Pinpoint the cell where the given text exists, returning its (x, y) midpoint coordinate. 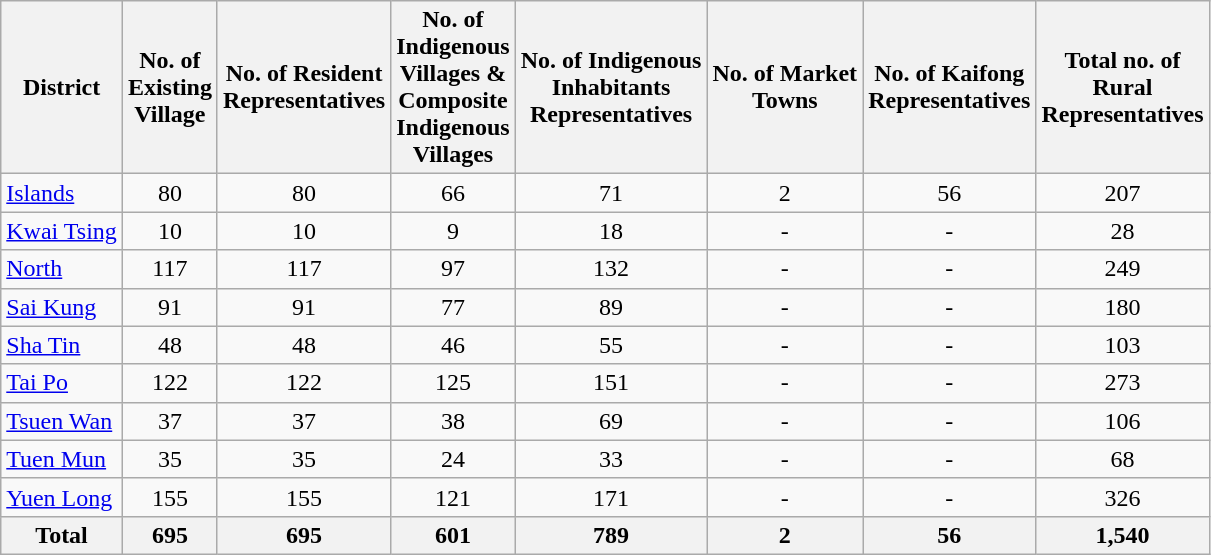
151 (611, 383)
249 (1122, 269)
38 (453, 421)
69 (611, 421)
601 (453, 535)
No. of ResidentRepresentatives (304, 88)
No. of MarketTowns (785, 88)
1,540 (1122, 535)
125 (453, 383)
Tuen Mun (62, 459)
789 (611, 535)
Total no. ofRuralRepresentatives (1122, 88)
326 (1122, 497)
71 (611, 193)
103 (1122, 345)
97 (453, 269)
18 (611, 231)
Kwai Tsing (62, 231)
North (62, 269)
121 (453, 497)
207 (1122, 193)
24 (453, 459)
106 (1122, 421)
171 (611, 497)
180 (1122, 307)
Yuen Long (62, 497)
Sai Kung (62, 307)
132 (611, 269)
33 (611, 459)
Total (62, 535)
Tai Po (62, 383)
28 (1122, 231)
No. of ExistingVillage (170, 88)
273 (1122, 383)
No. ofIndigenousVillages &CompositeIndigenousVillages (453, 88)
46 (453, 345)
Tsuen Wan (62, 421)
No. of IndigenousInhabitantsRepresentatives (611, 88)
77 (453, 307)
Sha Tin (62, 345)
District (62, 88)
9 (453, 231)
No. of KaifongRepresentatives (950, 88)
68 (1122, 459)
89 (611, 307)
Islands (62, 193)
55 (611, 345)
66 (453, 193)
